From the cell containing the given text, extract its center point as (X, Y) coordinate. 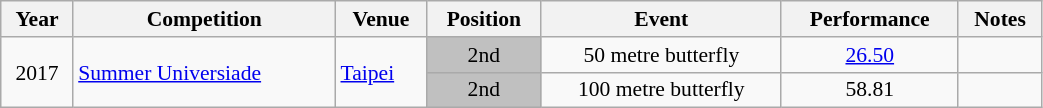
Summer Universiade (204, 72)
Year (37, 19)
Venue (380, 19)
58.81 (870, 90)
Competition (204, 19)
Position (484, 19)
50 metre butterfly (661, 55)
Event (661, 19)
Notes (1000, 19)
Performance (870, 19)
2017 (37, 72)
Taipei (380, 72)
100 metre butterfly (661, 90)
26.50 (870, 55)
